Locate the cell with the specified text and output its [X, Y] center coordinate. 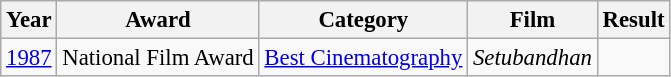
Category [364, 20]
Year [29, 20]
Best Cinematography [364, 58]
1987 [29, 58]
Film [533, 20]
Result [634, 20]
National Film Award [158, 58]
Setubandhan [533, 58]
Award [158, 20]
